Capture the cell that displays the provided text and extract its [x, y] central coordinate. 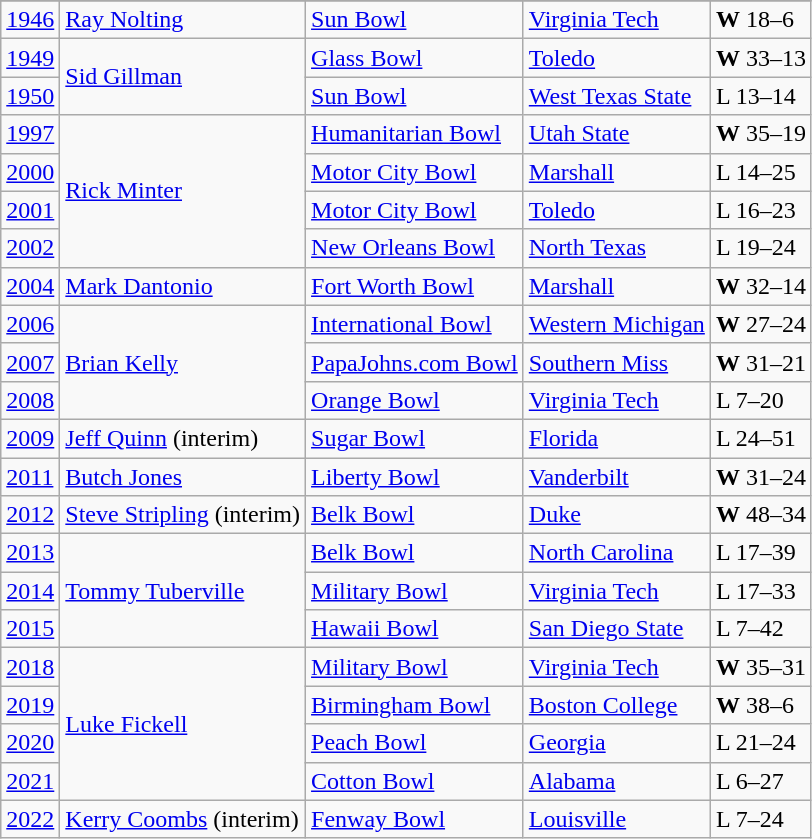
L 6–27 [760, 781]
San Diego State [616, 629]
International Bowl [415, 324]
Alabama [616, 781]
New Orleans Bowl [415, 248]
Western Michigan [616, 324]
L 7–20 [760, 400]
Liberty Bowl [415, 477]
L 17–39 [760, 553]
W 32–14 [760, 286]
Brian Kelly [183, 362]
Humanitarian Bowl [415, 134]
PapaJohns.com Bowl [415, 362]
2007 [30, 362]
1997 [30, 134]
2018 [30, 667]
L 14–25 [760, 172]
W 27–24 [760, 324]
2019 [30, 705]
W 31–24 [760, 477]
Kerry Coombs (interim) [183, 819]
2008 [30, 400]
Fort Worth Bowl [415, 286]
Steve Stripling (interim) [183, 515]
L 19–24 [760, 248]
Glass Bowl [415, 58]
2006 [30, 324]
Fenway Bowl [415, 819]
2011 [30, 477]
W 33–13 [760, 58]
L 17–33 [760, 591]
W 35–19 [760, 134]
West Texas State [616, 96]
Utah State [616, 134]
Southern Miss [616, 362]
Sugar Bowl [415, 438]
2014 [30, 591]
2004 [30, 286]
Butch Jones [183, 477]
North Texas [616, 248]
L 7–42 [760, 629]
1946 [30, 20]
Cotton Bowl [415, 781]
2002 [30, 248]
Orange Bowl [415, 400]
L 7–24 [760, 819]
Tommy Tuberville [183, 591]
W 18–6 [760, 20]
W 48–34 [760, 515]
2013 [30, 553]
Birmingham Bowl [415, 705]
L 21–24 [760, 743]
1950 [30, 96]
Georgia [616, 743]
Mark Dantonio [183, 286]
Ray Nolting [183, 20]
Luke Fickell [183, 724]
Boston College [616, 705]
Peach Bowl [415, 743]
L 13–14 [760, 96]
Duke [616, 515]
L 24–51 [760, 438]
Florida [616, 438]
W 35–31 [760, 667]
North Carolina [616, 553]
2021 [30, 781]
Vanderbilt [616, 477]
1949 [30, 58]
Louisville [616, 819]
2012 [30, 515]
L 16–23 [760, 210]
2001 [30, 210]
2020 [30, 743]
Hawaii Bowl [415, 629]
2000 [30, 172]
2009 [30, 438]
2015 [30, 629]
W 38–6 [760, 705]
Sid Gillman [183, 77]
W 31–21 [760, 362]
2022 [30, 819]
Jeff Quinn (interim) [183, 438]
Rick Minter [183, 191]
